Capture the cell that displays the provided text and extract its [x, y] central coordinate. 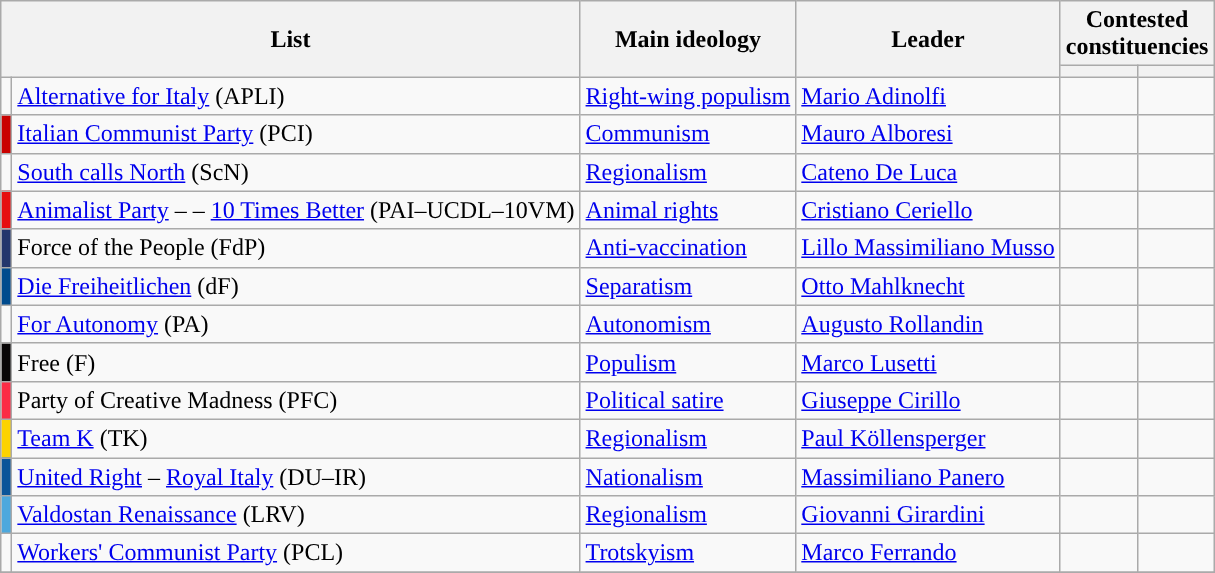
Nationalism [688, 477]
Cateno De Luca [928, 172]
Leader [928, 39]
Massimiliano Panero [928, 477]
Augusto Rollandin [928, 324]
Force of the People (FdP) [296, 248]
Team K (TK) [296, 438]
Lillo Massimiliano Musso [928, 248]
Cristiano Ceriello [928, 210]
Anti-vaccination [688, 248]
Free (F) [296, 362]
South calls North (ScN) [296, 172]
Animal rights [688, 210]
Party of Creative Madness (PFC) [296, 400]
Paul Köllensperger [928, 438]
Valdostan Renaissance (LRV) [296, 515]
Autonomism [688, 324]
Main ideology [688, 39]
Marco Lusetti [928, 362]
Otto Mahlknecht [928, 286]
United Right – Royal Italy (DU–IR) [296, 477]
Separatism [688, 286]
List [290, 39]
Populism [688, 362]
Contested constituencies [1137, 34]
Mauro Alboresi [928, 134]
Trotskyism [688, 553]
Communism [688, 134]
Workers' Communist Party (PCL) [296, 553]
Marco Ferrando [928, 553]
Giovanni Girardini [928, 515]
Italian Communist Party (PCI) [296, 134]
Right-wing populism [688, 96]
Alternative for Italy (APLI) [296, 96]
Giuseppe Cirillo [928, 400]
Mario Adinolfi [928, 96]
Animalist Party – – 10 Times Better (PAI–UCDL–10VM) [296, 210]
Die Freiheitlichen (dF) [296, 286]
For Autonomy (PA) [296, 324]
Political satire [688, 400]
